For the text-containing cell, return its midpoint in [x, y] coordinate format. 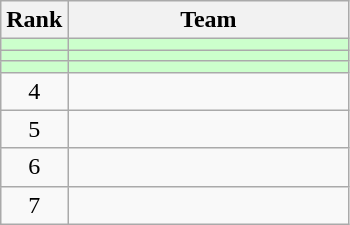
4 [34, 91]
6 [34, 167]
Team [208, 20]
Rank [34, 20]
7 [34, 205]
5 [34, 129]
